Identify which cell holds the provided text, then report its [x, y] central coordinate. 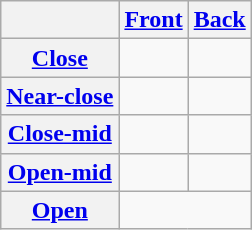
Front [154, 20]
Open-mid [60, 172]
Close-mid [60, 134]
Open [60, 210]
Near-close [60, 96]
Close [60, 58]
Back [220, 20]
